Extract the [x, y] coordinate from the center of the cell holding the provided text.  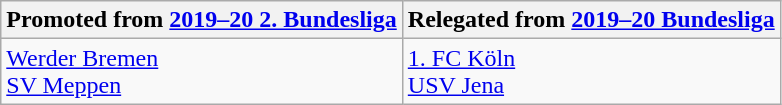
1. FC KölnUSV Jena [591, 72]
Relegated from 2019–20 Bundesliga [591, 20]
Werder BremenSV Meppen [202, 72]
Promoted from 2019–20 2. Bundesliga [202, 20]
